Detect which cell encompasses the target text, then output its (X, Y) center coordinate. 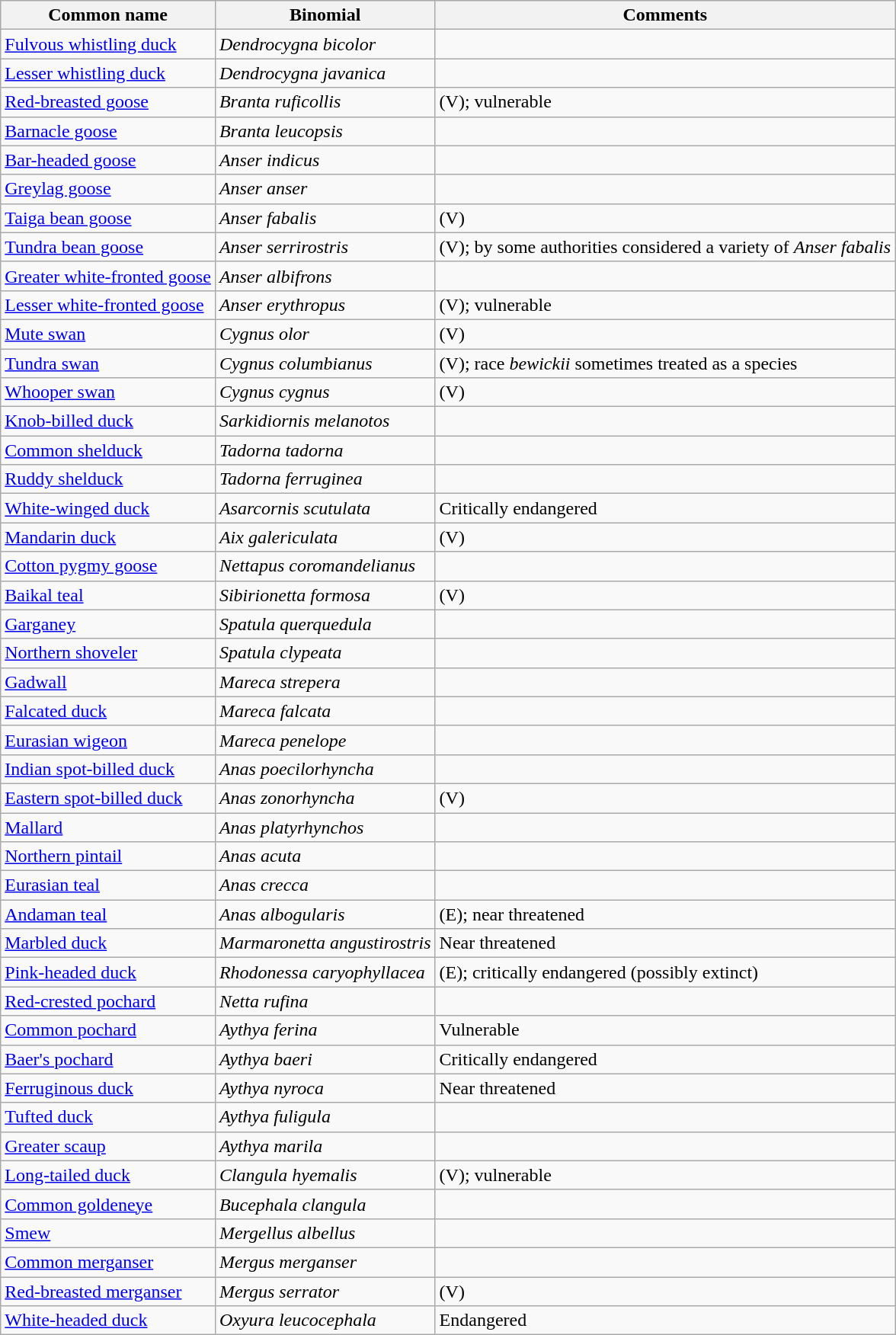
Cygnus cygnus (325, 392)
Anser indicus (325, 160)
Tadorna ferruginea (325, 479)
Eurasian wigeon (108, 740)
Ferruginous duck (108, 1088)
Taiga bean goose (108, 218)
Garganey (108, 624)
Anser erythropus (325, 305)
Baer's pochard (108, 1059)
Eastern spot-billed duck (108, 798)
Cotton pygmy goose (108, 566)
Anser albifrons (325, 276)
Spatula querquedula (325, 624)
Mallard (108, 827)
Baikal teal (108, 595)
(V); race bewickii sometimes treated as a species (665, 363)
Eurasian teal (108, 885)
Bar-headed goose (108, 160)
Greater white-fronted goose (108, 276)
Lesser whistling duck (108, 73)
Aythya fuligula (325, 1117)
Anas crecca (325, 885)
Asarcornis scutulata (325, 508)
Northern shoveler (108, 653)
Tadorna tadorna (325, 450)
Branta leucopsis (325, 131)
Common name (108, 15)
Dendrocygna javanica (325, 73)
Gadwall (108, 682)
Endangered (665, 1321)
Vulnerable (665, 1030)
Aix galericulata (325, 537)
Bucephala clangula (325, 1204)
Knob-billed duck (108, 421)
Common shelduck (108, 450)
Red-breasted merganser (108, 1292)
Greylag goose (108, 189)
Marmaronetta angustirostris (325, 943)
Common goldeneye (108, 1204)
Smew (108, 1233)
Tundra swan (108, 363)
Marbled duck (108, 943)
Mergus merganser (325, 1262)
Sibirionetta formosa (325, 595)
Oxyura leucocephala (325, 1321)
Anas zonorhyncha (325, 798)
Mandarin duck (108, 537)
Tundra bean goose (108, 247)
Branta ruficollis (325, 102)
(V); by some authorities considered a variety of Anser fabalis (665, 247)
Falcated duck (108, 711)
Cygnus columbianus (325, 363)
Binomial (325, 15)
Tufted duck (108, 1117)
Aythya ferina (325, 1030)
Anas albogularis (325, 914)
White-winged duck (108, 508)
Barnacle goose (108, 131)
Aythya marila (325, 1146)
(E); near threatened (665, 914)
Long-tailed duck (108, 1175)
Common pochard (108, 1030)
Fulvous whistling duck (108, 44)
Indian spot-billed duck (108, 769)
Anas platyrhynchos (325, 827)
Anser fabalis (325, 218)
Anser serrirostris (325, 247)
Rhodonessa caryophyllacea (325, 972)
Aythya nyroca (325, 1088)
Red-breasted goose (108, 102)
Aythya baeri (325, 1059)
Anas acuta (325, 856)
Dendrocygna bicolor (325, 44)
Ruddy shelduck (108, 479)
Red-crested pochard (108, 1001)
Mute swan (108, 334)
Netta rufina (325, 1001)
Northern pintail (108, 856)
Spatula clypeata (325, 653)
(E); critically endangered (possibly extinct) (665, 972)
Anas poecilorhyncha (325, 769)
Mareca penelope (325, 740)
Comments (665, 15)
Andaman teal (108, 914)
Cygnus olor (325, 334)
Nettapus coromandelianus (325, 566)
Whooper swan (108, 392)
Common merganser (108, 1262)
Anser anser (325, 189)
Pink-headed duck (108, 972)
Mareca strepera (325, 682)
Mergellus albellus (325, 1233)
Mareca falcata (325, 711)
Clangula hyemalis (325, 1175)
White-headed duck (108, 1321)
Lesser white-fronted goose (108, 305)
Greater scaup (108, 1146)
Mergus serrator (325, 1292)
Sarkidiornis melanotos (325, 421)
